Determine the (x, y) coordinate at the center of the cell enclosing the given text.  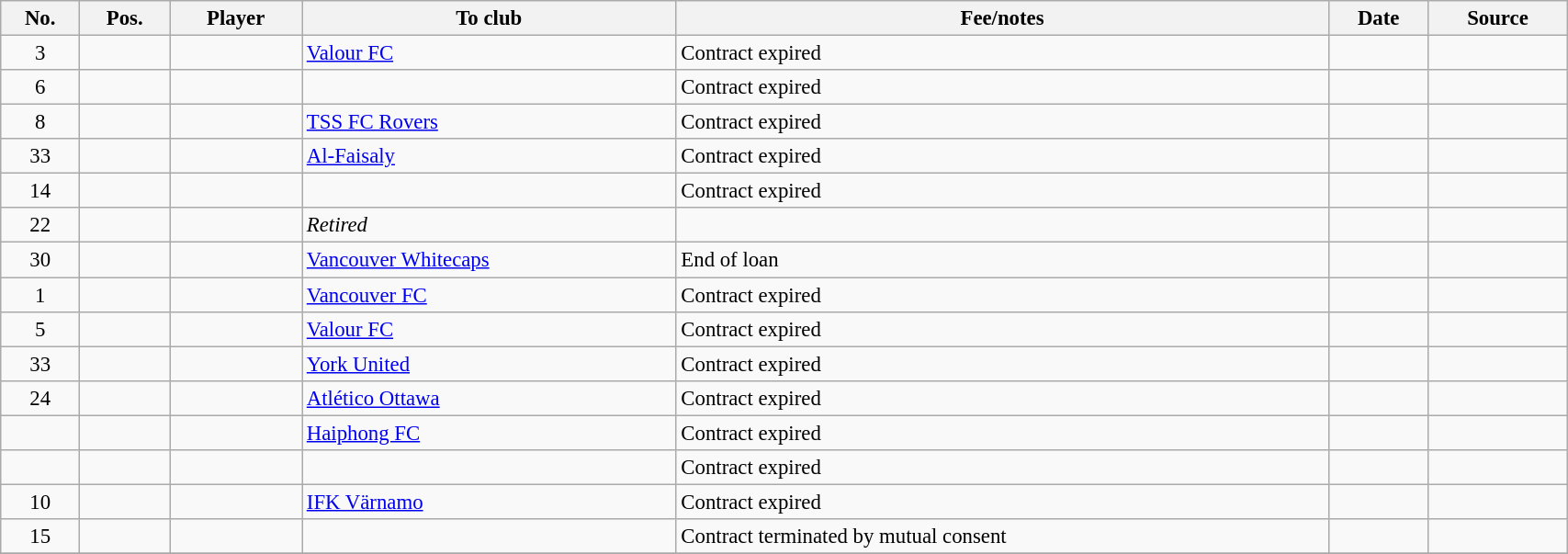
Vancouver Whitecaps (489, 260)
Source (1497, 18)
TSS FC Rovers (489, 122)
15 (40, 537)
Contract terminated by mutual consent (1002, 537)
24 (40, 398)
Atlético Ottawa (489, 398)
Fee/notes (1002, 18)
To club (489, 18)
14 (40, 191)
No. (40, 18)
Vancouver FC (489, 295)
End of loan (1002, 260)
3 (40, 53)
York United (489, 364)
1 (40, 295)
30 (40, 260)
Date (1378, 18)
Player (236, 18)
5 (40, 329)
Al-Faisaly (489, 156)
10 (40, 502)
Haiphong FC (489, 433)
IFK Värnamo (489, 502)
Retired (489, 225)
8 (40, 122)
6 (40, 87)
Pos. (125, 18)
22 (40, 225)
